Determine the (X, Y) coordinate at the center of the cell enclosing the given text.  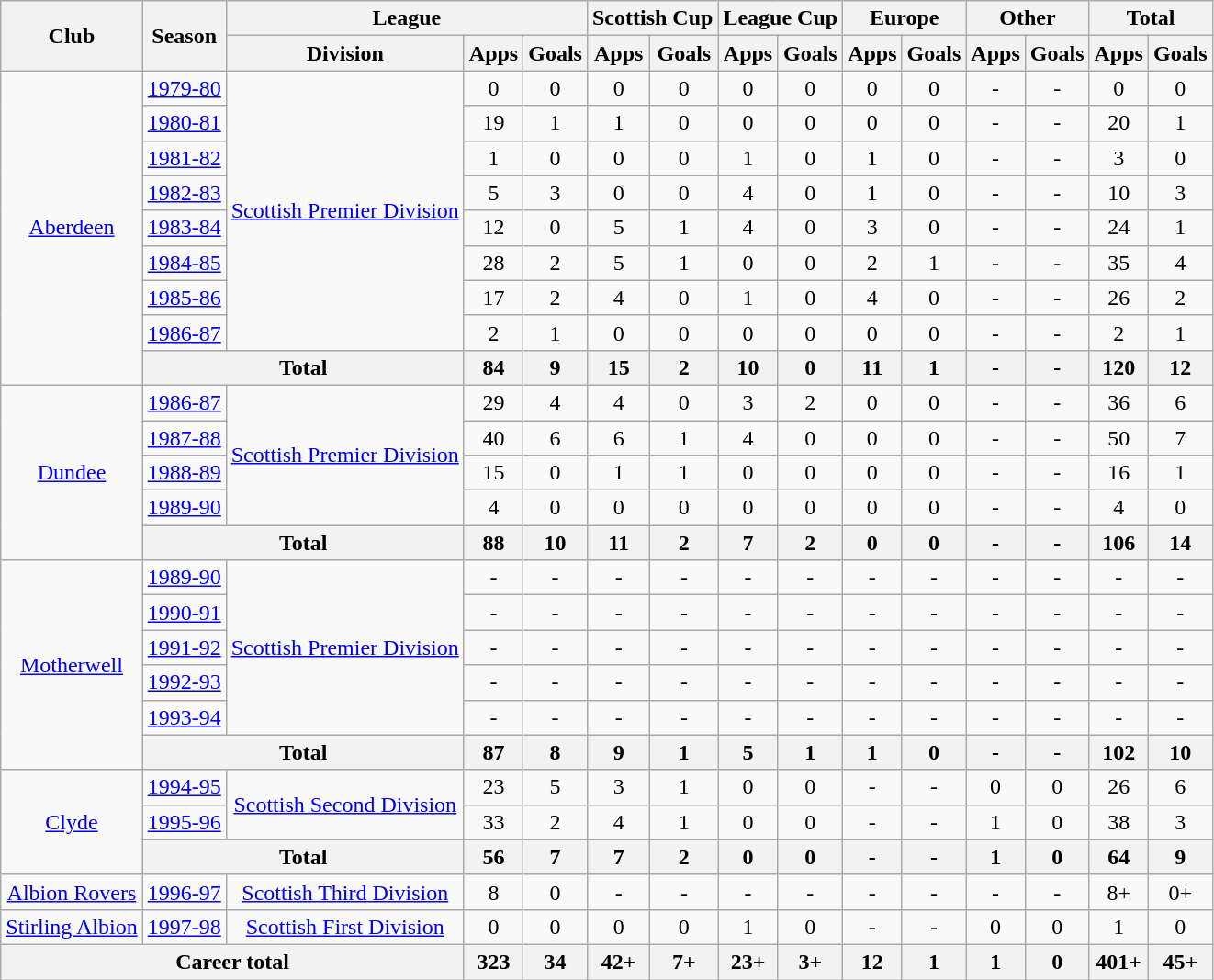
64 (1118, 857)
33 (493, 822)
Europe (905, 18)
1991-92 (184, 648)
Other (1028, 18)
Dundee (72, 472)
Aberdeen (72, 228)
56 (493, 857)
8+ (1118, 892)
Division (345, 53)
1981-82 (184, 158)
Clyde (72, 822)
20 (1118, 123)
36 (1118, 402)
16 (1118, 473)
1984-85 (184, 263)
1997-98 (184, 927)
Scottish Third Division (345, 892)
120 (1118, 367)
35 (1118, 263)
1990-91 (184, 613)
3+ (810, 962)
24 (1118, 228)
19 (493, 123)
Scottish Cup (652, 18)
1983-84 (184, 228)
23 (493, 787)
League (406, 18)
45+ (1180, 962)
323 (493, 962)
29 (493, 402)
0+ (1180, 892)
1993-94 (184, 717)
League Cup (781, 18)
1995-96 (184, 822)
401+ (1118, 962)
Motherwell (72, 665)
106 (1118, 543)
84 (493, 367)
38 (1118, 822)
Career total (233, 962)
1979-80 (184, 88)
42+ (618, 962)
1985-86 (184, 298)
Season (184, 36)
Albion Rovers (72, 892)
102 (1118, 752)
Scottish First Division (345, 927)
1980-81 (184, 123)
28 (493, 263)
1982-83 (184, 193)
88 (493, 543)
14 (1180, 543)
23+ (748, 962)
50 (1118, 438)
1987-88 (184, 438)
Scottish Second Division (345, 805)
1996-97 (184, 892)
7+ (684, 962)
17 (493, 298)
1988-89 (184, 473)
Club (72, 36)
40 (493, 438)
34 (556, 962)
87 (493, 752)
1992-93 (184, 682)
1994-95 (184, 787)
Stirling Albion (72, 927)
